For the text-containing cell, return its midpoint in [x, y] coordinate format. 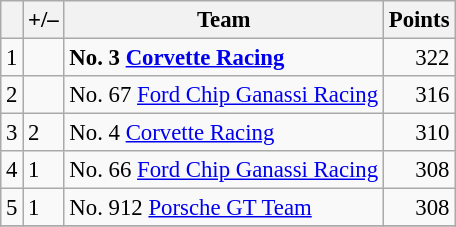
316 [418, 95]
Points [418, 20]
322 [418, 58]
5 [12, 208]
Team [224, 20]
310 [418, 133]
+/– [44, 20]
No. 4 Corvette Racing [224, 133]
No. 912 Porsche GT Team [224, 208]
4 [12, 170]
No. 3 Corvette Racing [224, 58]
No. 67 Ford Chip Ganassi Racing [224, 95]
3 [12, 133]
No. 66 Ford Chip Ganassi Racing [224, 170]
